From the cell containing the given text, extract its center point as [X, Y] coordinate. 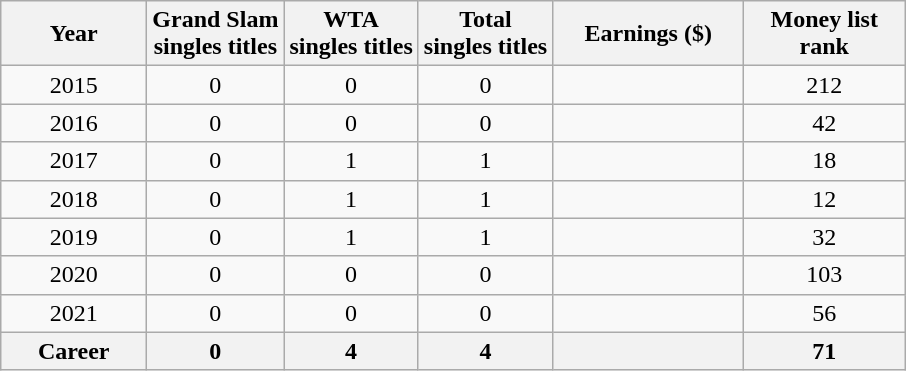
2015 [74, 85]
Totalsingles titles [485, 34]
2020 [74, 275]
Money list rank [824, 34]
56 [824, 313]
12 [824, 199]
18 [824, 161]
42 [824, 123]
Career [74, 351]
WTA singles titles [351, 34]
2016 [74, 123]
2017 [74, 161]
103 [824, 275]
2018 [74, 199]
Earnings ($) [648, 34]
212 [824, 85]
2021 [74, 313]
2019 [74, 237]
Grand Slamsingles titles [216, 34]
Year [74, 34]
32 [824, 237]
71 [824, 351]
